Pinpoint the cell where the given text exists, returning its (X, Y) midpoint coordinate. 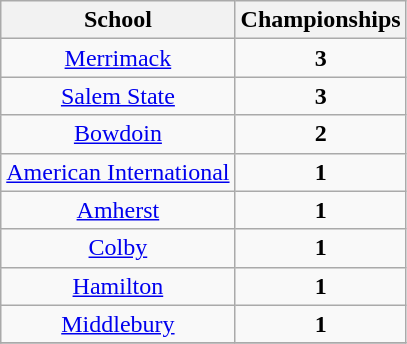
Amherst (118, 210)
Bowdoin (118, 134)
Colby (118, 248)
Championships (320, 20)
Hamilton (118, 286)
School (118, 20)
2 (320, 134)
American International (118, 172)
Middlebury (118, 324)
Merrimack (118, 58)
Salem State (118, 96)
